For the text-containing cell, return its midpoint in [X, Y] coordinate format. 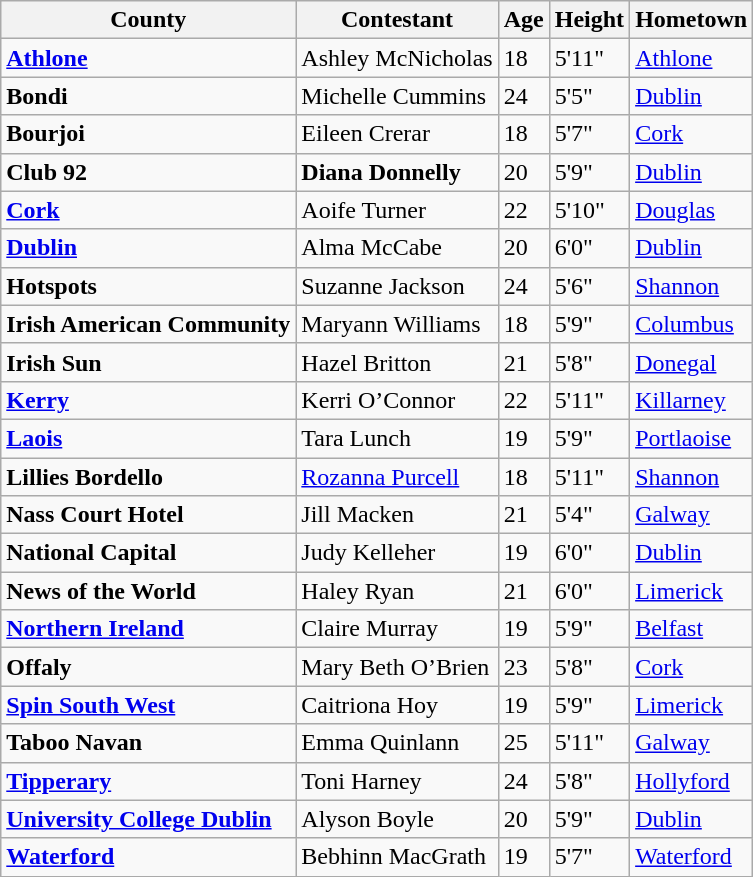
Judy Kelleher [397, 553]
Lillies Bordello [148, 477]
Bebhinn MacGrath [397, 857]
5'10" [589, 210]
Killarney [692, 400]
Belfast [692, 629]
Diana Donnelly [397, 172]
Offaly [148, 667]
Jill Macken [397, 515]
Height [589, 20]
Suzanne Jackson [397, 286]
Kerri O’Connor [397, 400]
Hometown [692, 20]
County [148, 20]
Northern Ireland [148, 629]
Aoife Turner [397, 210]
Rozanna Purcell [397, 477]
Maryann Williams [397, 324]
Mary Beth O’Brien [397, 667]
Age [524, 20]
Emma Quinlann [397, 743]
Contestant [397, 20]
Tara Lunch [397, 438]
25 [524, 743]
Laois [148, 438]
Taboo Navan [148, 743]
Tipperary [148, 781]
Caitriona Hoy [397, 705]
Toni Harney [397, 781]
Bourjoi [148, 134]
Donegal [692, 362]
Club 92 [148, 172]
Ashley McNicholas [397, 58]
Portlaoise [692, 438]
23 [524, 667]
Douglas [692, 210]
5'6" [589, 286]
Hazel Britton [397, 362]
5'4" [589, 515]
Bondi [148, 96]
Haley Ryan [397, 591]
Irish Sun [148, 362]
Nass Court Hotel [148, 515]
Hollyford [692, 781]
Kerry [148, 400]
Claire Murray [397, 629]
Alyson Boyle [397, 819]
Hotspots [148, 286]
University College Dublin [148, 819]
News of the World [148, 591]
Spin South West [148, 705]
Alma McCabe [397, 248]
Michelle Cummins [397, 96]
Irish American Community [148, 324]
National Capital [148, 553]
Eileen Crerar [397, 134]
5'5" [589, 96]
Columbus [692, 324]
